For the text-containing cell, return its midpoint in (x, y) coordinate format. 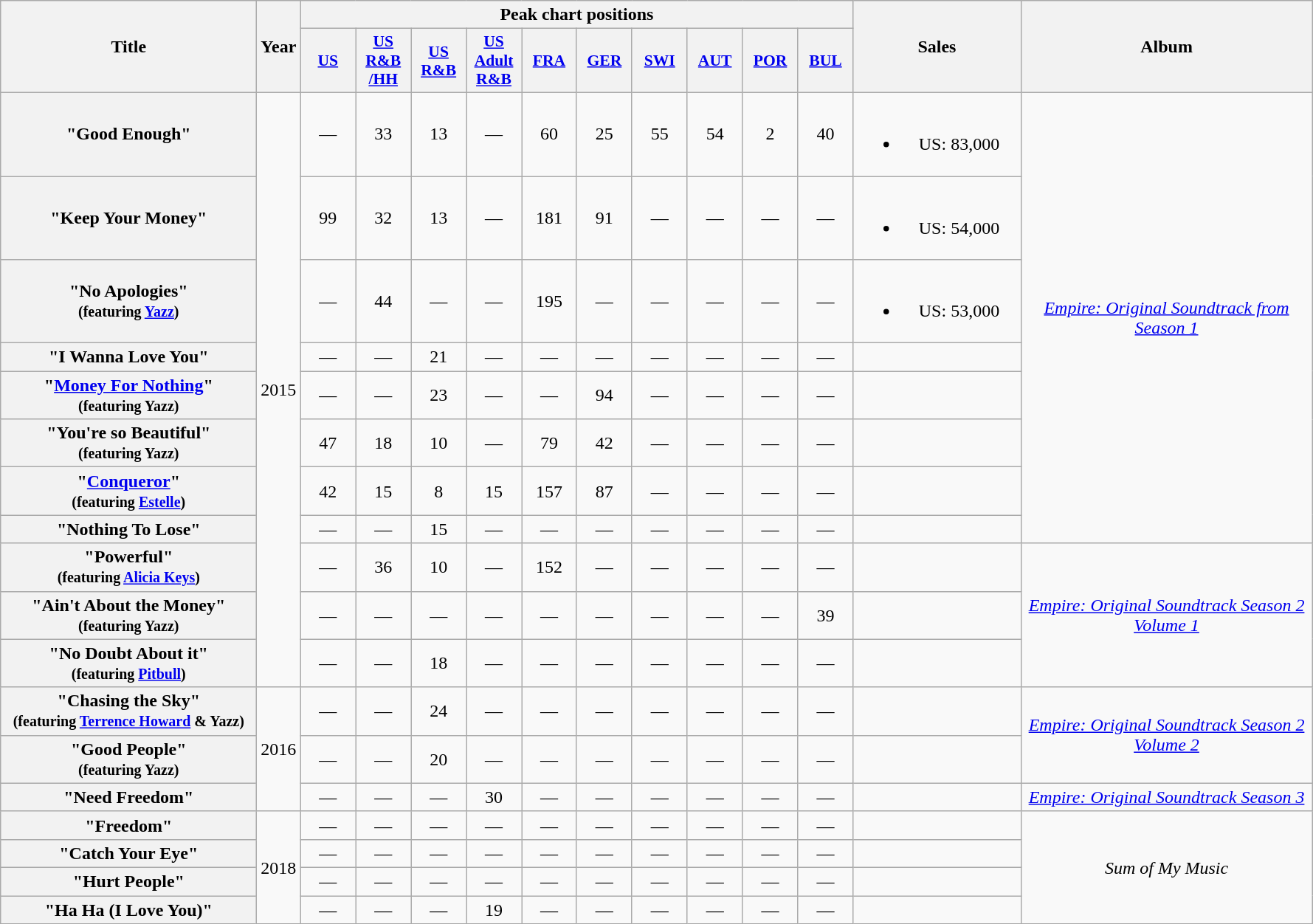
55 (660, 134)
BUL (825, 61)
Sum of My Music (1166, 867)
Empire: Original Soundtrack Season 2 Volume 2 (1166, 735)
79 (549, 443)
87 (604, 492)
157 (549, 492)
"Ain't About the Money"(featuring Yazz) (128, 616)
SWI (660, 61)
"Money For Nothing"(featuring Yazz) (128, 396)
AUT (714, 61)
USAdultR&B (494, 61)
Empire: Original Soundtrack from Season 1 (1166, 317)
"Powerful"(featuring Alicia Keys) (128, 567)
39 (825, 616)
"No Apologies"(featuring Yazz) (128, 301)
US: 54,000 (937, 217)
US (328, 61)
USR&B (438, 61)
"Chasing the Sky"(featuring Terrence Howard & Yazz) (128, 711)
POR (771, 61)
91 (604, 217)
8 (438, 492)
25 (604, 134)
"Ha Ha (I Love You)" (128, 910)
Empire: Original Soundtrack Season 2 Volume 1 (1166, 616)
"I Wanna Love You" (128, 357)
US: 83,000 (937, 134)
33 (384, 134)
32 (384, 217)
Empire: Original Soundtrack Season 3 (1166, 797)
Title (128, 47)
2 (771, 134)
USR&B/HH (384, 61)
FRA (549, 61)
30 (494, 797)
"Keep Your Money" (128, 217)
2015 (279, 390)
Year (279, 47)
40 (825, 134)
181 (549, 217)
44 (384, 301)
Peak chart positions (577, 15)
2018 (279, 867)
23 (438, 396)
20 (438, 759)
94 (604, 396)
"No Doubt About it"(featuring Pitbull) (128, 663)
"Conqueror"(featuring Estelle) (128, 492)
"Catch Your Eye" (128, 853)
19 (494, 910)
"Need Freedom" (128, 797)
152 (549, 567)
GER (604, 61)
54 (714, 134)
Album (1166, 47)
"Freedom" (128, 825)
195 (549, 301)
21 (438, 357)
Sales (937, 47)
99 (328, 217)
60 (549, 134)
"Good People"(featuring Yazz) (128, 759)
36 (384, 567)
24 (438, 711)
2016 (279, 749)
"Hurt People" (128, 881)
US: 53,000 (937, 301)
47 (328, 443)
"You're so Beautiful"(featuring Yazz) (128, 443)
"Good Enough" (128, 134)
"Nothing To Lose" (128, 529)
